Pinpoint the cell where the given text exists, returning its (x, y) midpoint coordinate. 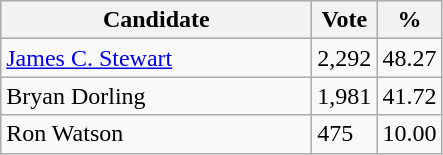
Ron Watson (156, 134)
2,292 (344, 58)
Vote (344, 20)
41.72 (410, 96)
Bryan Dorling (156, 96)
475 (344, 134)
James C. Stewart (156, 58)
10.00 (410, 134)
48.27 (410, 58)
% (410, 20)
1,981 (344, 96)
Candidate (156, 20)
